Identify which cell holds the provided text, then report its (x, y) central coordinate. 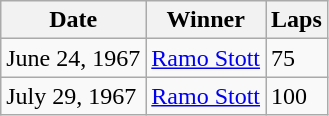
July 29, 1967 (74, 96)
Date (74, 20)
June 24, 1967 (74, 58)
Winner (206, 20)
75 (297, 58)
100 (297, 96)
Laps (297, 20)
